Pinpoint the cell where the given text exists, returning its (x, y) midpoint coordinate. 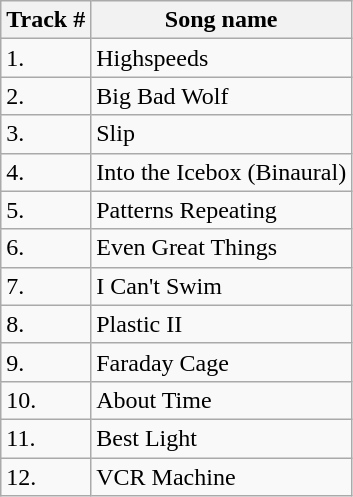
Into the Icebox (Binaural) (222, 172)
10. (46, 400)
1. (46, 58)
Song name (222, 20)
Patterns Repeating (222, 210)
8. (46, 324)
Big Bad Wolf (222, 96)
5. (46, 210)
7. (46, 286)
VCR Machine (222, 477)
4. (46, 172)
9. (46, 362)
6. (46, 248)
Faraday Cage (222, 362)
3. (46, 134)
Even Great Things (222, 248)
About Time (222, 400)
12. (46, 477)
2. (46, 96)
Highspeeds (222, 58)
Track # (46, 20)
I Can't Swim (222, 286)
Best Light (222, 438)
Plastic II (222, 324)
11. (46, 438)
Slip (222, 134)
